Return [X, Y] of the center of cell containing provided text 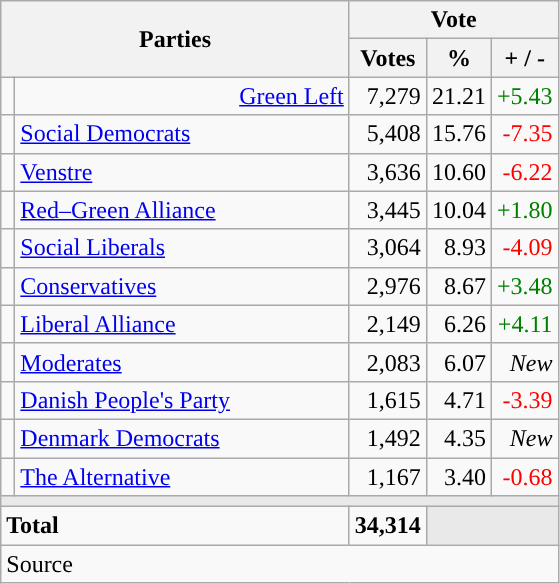
+5.43 [524, 96]
Social Democrats [182, 134]
+4.11 [524, 324]
2,976 [388, 286]
The Alternative [182, 477]
4.35 [458, 438]
6.07 [458, 362]
10.04 [458, 210]
8.93 [458, 248]
4.71 [458, 400]
+ / - [524, 58]
+1.80 [524, 210]
Source [280, 564]
Vote [454, 20]
34,314 [388, 526]
3,445 [388, 210]
3.40 [458, 477]
Denmark Democrats [182, 438]
% [458, 58]
5,408 [388, 134]
Conservatives [182, 286]
3,636 [388, 172]
1,167 [388, 477]
Danish People's Party [182, 400]
+3.48 [524, 286]
1,615 [388, 400]
15.76 [458, 134]
Green Left [182, 96]
Total [176, 526]
Venstre [182, 172]
8.67 [458, 286]
6.26 [458, 324]
-6.22 [524, 172]
10.60 [458, 172]
-7.35 [524, 134]
-3.39 [524, 400]
Parties [176, 39]
2,149 [388, 324]
Red–Green Alliance [182, 210]
-4.09 [524, 248]
Social Liberals [182, 248]
Liberal Alliance [182, 324]
7,279 [388, 96]
3,064 [388, 248]
1,492 [388, 438]
2,083 [388, 362]
21.21 [458, 96]
-0.68 [524, 477]
Moderates [182, 362]
Votes [388, 58]
